Output the (X, Y) coordinate of the center of the cell containing the given text.  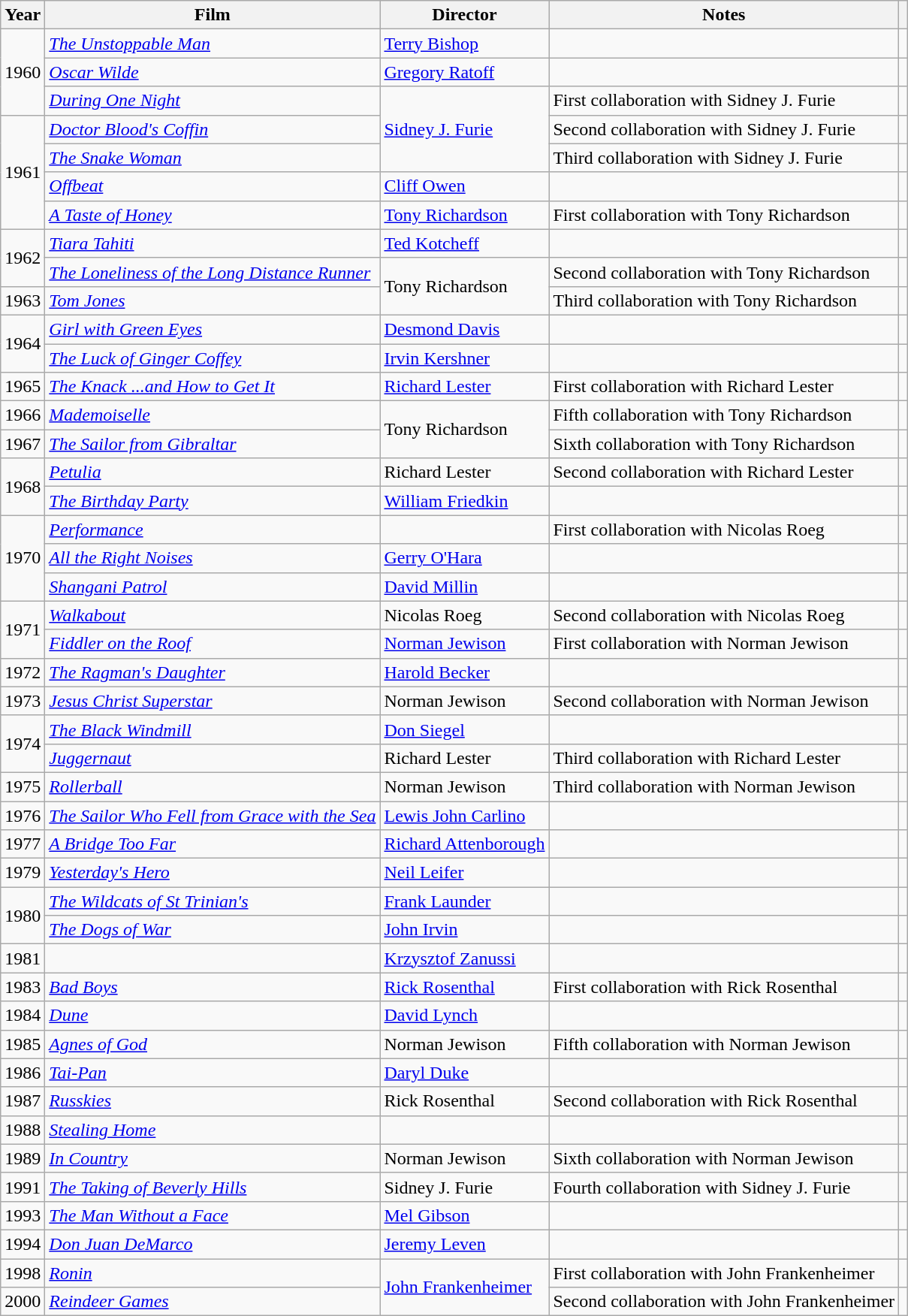
First collaboration with Norman Jewison (724, 644)
Jesus Christ Superstar (213, 701)
Third collaboration with Richard Lester (724, 758)
Dune (213, 1016)
Ted Kotcheff (464, 243)
Mademoiselle (213, 415)
Second collaboration with John Frankenheimer (724, 1302)
Fifth collaboration with Norman Jewison (724, 1044)
Fourth collaboration with Sidney J. Furie (724, 1187)
Oscar Wilde (213, 72)
Terry Bishop (464, 44)
Sixth collaboration with Norman Jewison (724, 1158)
Reindeer Games (213, 1302)
1988 (23, 1130)
Gregory Ratoff (464, 72)
The Knack ...and How to Get It (213, 387)
Fiddler on the Roof (213, 644)
1972 (23, 672)
The Snake Woman (213, 158)
Doctor Blood's Coffin (213, 129)
The Luck of Ginger Coffey (213, 358)
Agnes of God (213, 1044)
1970 (23, 558)
First collaboration with Sidney J. Furie (724, 101)
1980 (23, 916)
The Sailor Who Fell from Grace with the Sea (213, 815)
1965 (23, 387)
1961 (23, 172)
Neil Leifer (464, 873)
Shangani Patrol (213, 587)
Bad Boys (213, 987)
Daryl Duke (464, 1073)
Desmond Davis (464, 329)
1962 (23, 258)
Third collaboration with Tony Richardson (724, 300)
1987 (23, 1101)
All the Right Noises (213, 558)
Second collaboration with Tony Richardson (724, 272)
First collaboration with Tony Richardson (724, 215)
1985 (23, 1044)
1973 (23, 701)
Second collaboration with Rick Rosenthal (724, 1101)
Notes (724, 15)
1976 (23, 815)
The Birthday Party (213, 501)
A Bridge Too Far (213, 844)
The Taking of Beverly Hills (213, 1187)
1964 (23, 343)
The Ragman's Daughter (213, 672)
Lewis John Carlino (464, 815)
1991 (23, 1187)
Tom Jones (213, 300)
Tai-Pan (213, 1073)
Walkabout (213, 615)
Juggernaut (213, 758)
Sixth collaboration with Tony Richardson (724, 444)
1968 (23, 487)
1974 (23, 744)
Don Siegel (464, 729)
Director (464, 15)
Fifth collaboration with Tony Richardson (724, 415)
1993 (23, 1215)
Performance (213, 530)
Krzysztof Zanussi (464, 958)
In Country (213, 1158)
First collaboration with Rick Rosenthal (724, 987)
William Friedkin (464, 501)
The Unstoppable Man (213, 44)
First collaboration with Richard Lester (724, 387)
Second collaboration with Nicolas Roeg (724, 615)
1998 (23, 1273)
The Man Without a Face (213, 1215)
1960 (23, 72)
1975 (23, 786)
John Irvin (464, 930)
1963 (23, 300)
Third collaboration with Sidney J. Furie (724, 158)
Jeremy Leven (464, 1244)
The Loneliness of the Long Distance Runner (213, 272)
Girl with Green Eyes (213, 329)
The Black Windmill (213, 729)
John Frankenheimer (464, 1287)
Russkies (213, 1101)
Harold Becker (464, 672)
David Millin (464, 587)
Rollerball (213, 786)
1981 (23, 958)
1984 (23, 1016)
1986 (23, 1073)
2000 (23, 1302)
Frank Launder (464, 901)
1977 (23, 844)
Stealing Home (213, 1130)
Year (23, 15)
The Wildcats of St Trinian's (213, 901)
Ronin (213, 1273)
1967 (23, 444)
Richard Attenborough (464, 844)
A Taste of Honey (213, 215)
Mel Gibson (464, 1215)
Yesterday's Hero (213, 873)
First collaboration with Nicolas Roeg (724, 530)
Tiara Tahiti (213, 243)
Second collaboration with Sidney J. Furie (724, 129)
Cliff Owen (464, 186)
1971 (23, 629)
David Lynch (464, 1016)
Second collaboration with Richard Lester (724, 472)
Second collaboration with Norman Jewison (724, 701)
During One Night (213, 101)
Petulia (213, 472)
Third collaboration with Norman Jewison (724, 786)
1979 (23, 873)
1983 (23, 987)
Don Juan DeMarco (213, 1244)
Irvin Kershner (464, 358)
1989 (23, 1158)
The Dogs of War (213, 930)
1994 (23, 1244)
Nicolas Roeg (464, 615)
Film (213, 15)
1966 (23, 415)
Offbeat (213, 186)
The Sailor from Gibraltar (213, 444)
Gerry O'Hara (464, 558)
First collaboration with John Frankenheimer (724, 1273)
